Provide the (x, y) coordinate of the cell's center where the given text is located.  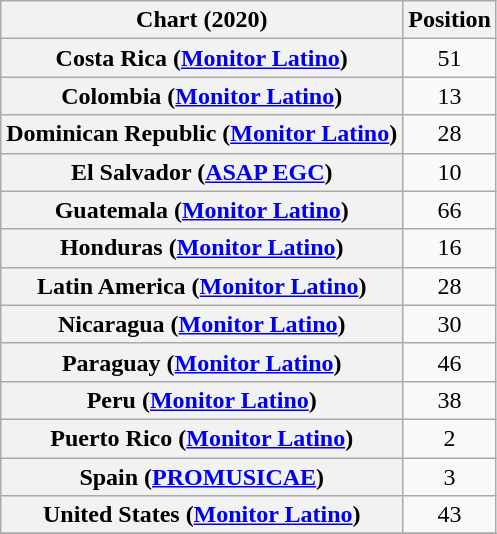
43 (450, 515)
51 (450, 58)
Paraguay (Monitor Latino) (202, 362)
30 (450, 324)
3 (450, 477)
Latin America (Monitor Latino) (202, 286)
Honduras (Monitor Latino) (202, 248)
13 (450, 96)
Chart (2020) (202, 20)
Guatemala (Monitor Latino) (202, 210)
46 (450, 362)
Peru (Monitor Latino) (202, 400)
Dominican Republic (Monitor Latino) (202, 134)
El Salvador (ASAP EGC) (202, 172)
Nicaragua (Monitor Latino) (202, 324)
66 (450, 210)
Position (450, 20)
Colombia (Monitor Latino) (202, 96)
38 (450, 400)
2 (450, 438)
Costa Rica (Monitor Latino) (202, 58)
10 (450, 172)
Spain (PROMUSICAE) (202, 477)
Puerto Rico (Monitor Latino) (202, 438)
United States (Monitor Latino) (202, 515)
16 (450, 248)
